Determine the [X, Y] coordinate at the center of the cell enclosing the given text.  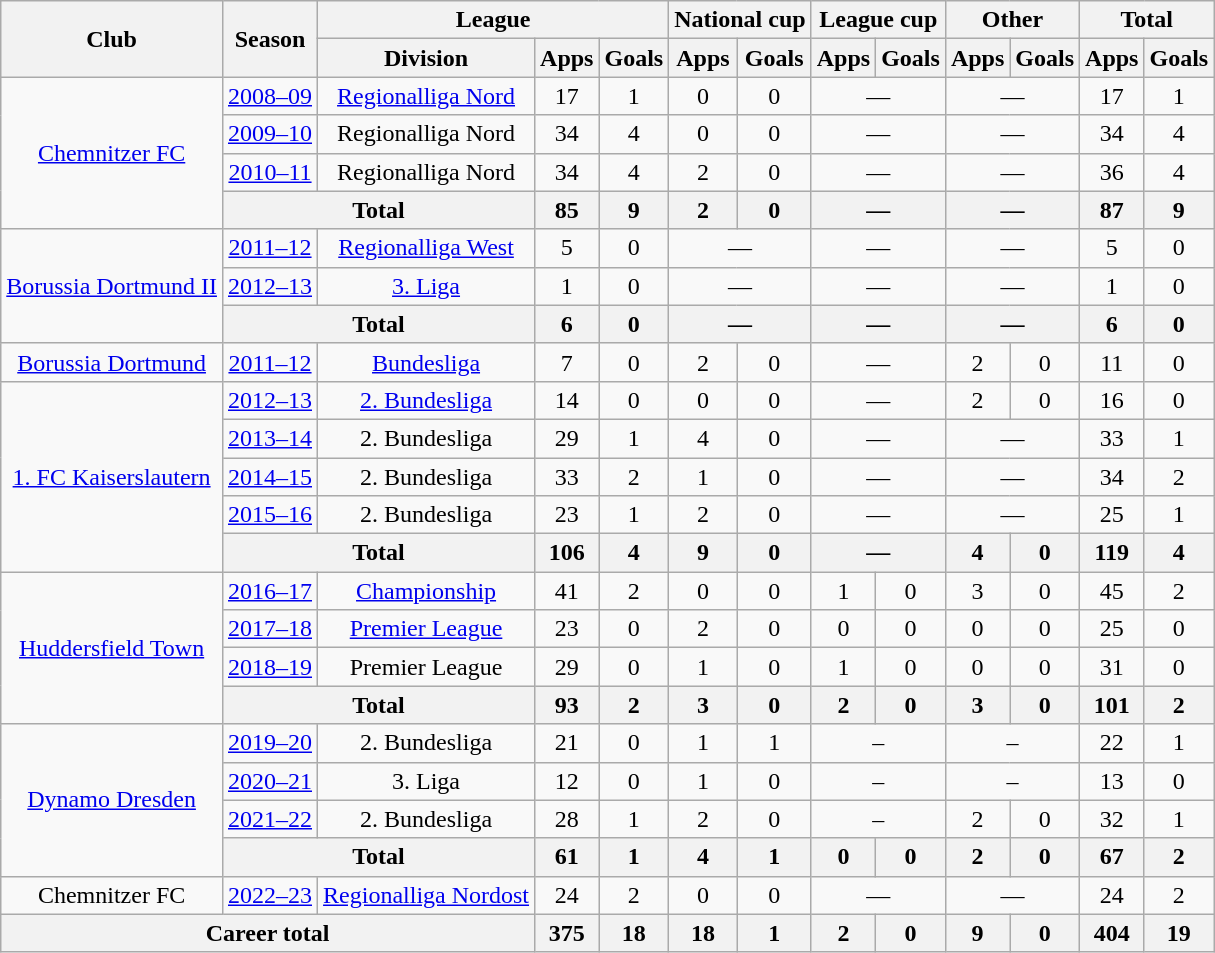
93 [567, 705]
2017–18 [270, 629]
Career total [268, 933]
2013–14 [270, 438]
Club [112, 39]
28 [567, 819]
45 [1112, 591]
2019–20 [270, 743]
Regionalliga Nordost [426, 895]
Other [1012, 20]
101 [1112, 705]
Huddersfield Town [112, 648]
Regionalliga West [426, 248]
7 [567, 362]
106 [567, 553]
14 [567, 400]
2021–22 [270, 819]
19 [1179, 933]
2014–15 [270, 477]
Borussia Dortmund II [112, 286]
2010–11 [270, 172]
National cup [740, 20]
11 [1112, 362]
22 [1112, 743]
1. FC Kaiserslautern [112, 476]
League cup [878, 20]
2016–17 [270, 591]
375 [567, 933]
League [494, 20]
2009–10 [270, 134]
12 [567, 781]
36 [1112, 172]
67 [1112, 857]
31 [1112, 667]
Borussia Dortmund [112, 362]
119 [1112, 553]
2015–16 [270, 515]
Season [270, 39]
85 [567, 210]
61 [567, 857]
Division [426, 58]
16 [1112, 400]
87 [1112, 210]
2022–23 [270, 895]
2020–21 [270, 781]
41 [567, 591]
21 [567, 743]
2008–09 [270, 96]
Dynamo Dresden [112, 800]
2018–19 [270, 667]
13 [1112, 781]
Bundesliga [426, 362]
404 [1112, 933]
32 [1112, 819]
Championship [426, 591]
